Detect which cell encompasses the target text, then output its (X, Y) center coordinate. 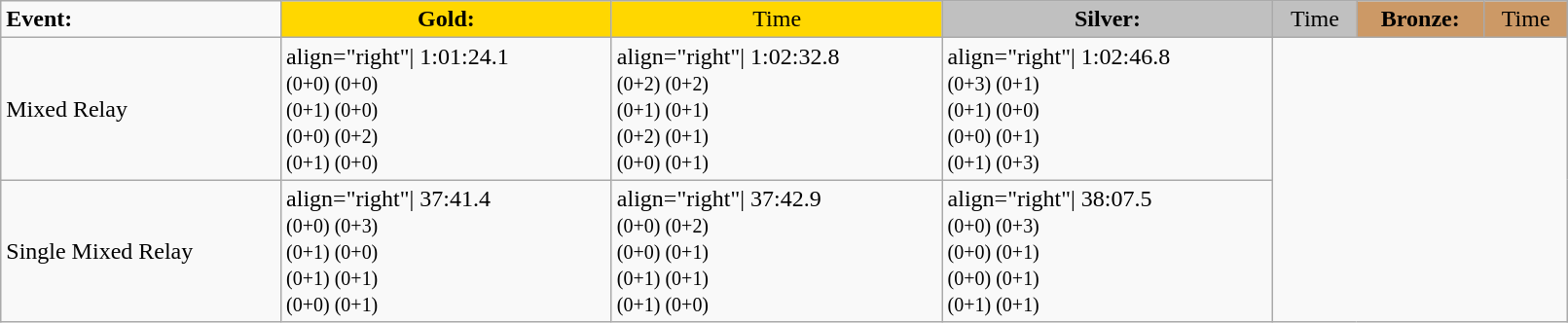
align="right"| 1:02:32.8(0+2) (0+2)(0+1) (0+1)(0+2) (0+1)(0+0) (0+1) (777, 109)
Single Mixed Relay (141, 251)
align="right"| 38:07.5(0+0) (0+3)(0+0) (0+1)(0+0) (0+1)(0+1) (0+1) (1108, 251)
Bronze: (1420, 19)
align="right"| 37:41.4(0+0) (0+3)(0+1) (0+0)(0+1) (0+1)(0+0) (0+1) (447, 251)
align="right"| 1:01:24.1 (0+0) (0+0)(0+1) (0+0)(0+0) (0+2)(0+1) (0+0) (447, 109)
Mixed Relay (141, 109)
Silver: (1108, 19)
Event: (141, 19)
Gold: (447, 19)
align="right"| 37:42.9(0+0) (0+2)(0+0) (0+1)(0+1) (0+1)(0+1) (0+0) (777, 251)
align="right"| 1:02:46.8(0+3) (0+1)(0+1) (0+0)(0+0) (0+1)(0+1) (0+3) (1108, 109)
